Provide the [x, y] coordinate of the cell's center where the given text is located.  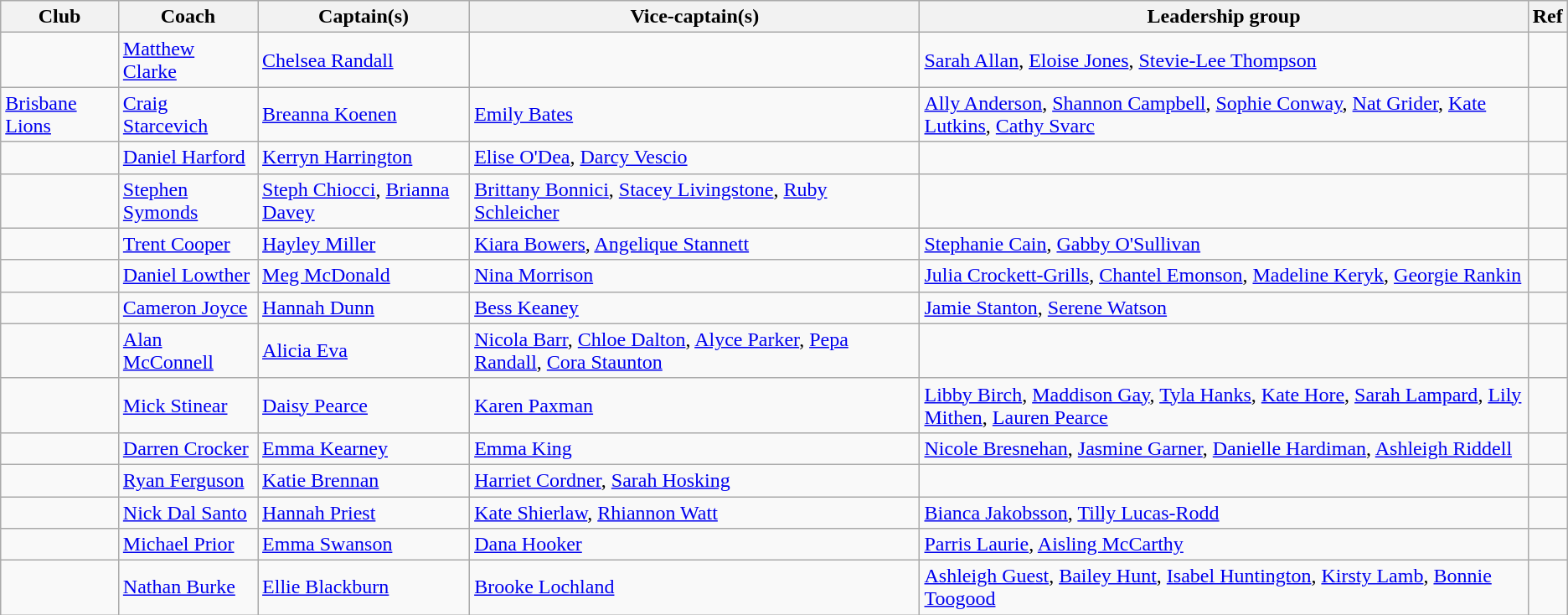
Breanna Koenen [364, 114]
Daniel Lowther [188, 276]
Brittany Bonnici, Stacey Livingstone, Ruby Schleicher [695, 201]
Stephanie Cain, Gabby O'Sullivan [1224, 244]
Hannah Priest [364, 512]
Trent Cooper [188, 244]
Karen Paxman [695, 406]
Ref [1548, 17]
Nicole Bresnehan, Jasmine Garner, Danielle Hardiman, Ashleigh Riddell [1224, 448]
Michael Prior [188, 545]
Ally Anderson, Shannon Campbell, Sophie Conway, Nat Grider, Kate Lutkins, Cathy Svarc [1224, 114]
Daniel Harford [188, 158]
Ellie Blackburn [364, 588]
Hannah Dunn [364, 307]
Steph Chiocci, Brianna Davey [364, 201]
Katie Brennan [364, 480]
Nathan Burke [188, 588]
Nicola Barr, Chloe Dalton, Alyce Parker, Pepa Randall, Cora Staunton [695, 350]
Mick Stinear [188, 406]
Nina Morrison [695, 276]
Ashleigh Guest, Bailey Hunt, Isabel Huntington, Kirsty Lamb, Bonnie Toogood [1224, 588]
Harriet Cordner, Sarah Hosking [695, 480]
Sarah Allan, Eloise Jones, Stevie-Lee Thompson [1224, 60]
Captain(s) [364, 17]
Emma King [695, 448]
Coach [188, 17]
Elise O'Dea, Darcy Vescio [695, 158]
Chelsea Randall [364, 60]
Dana Hooker [695, 545]
Brooke Lochland [695, 588]
Emma Swanson [364, 545]
Kate Shierlaw, Rhiannon Watt [695, 512]
Leadership group [1224, 17]
Bess Keaney [695, 307]
Brisbane Lions [60, 114]
Club [60, 17]
Julia Crockett-Grills, Chantel Emonson, Madeline Keryk, Georgie Rankin [1224, 276]
Kiara Bowers, Angelique Stannett [695, 244]
Libby Birch, Maddison Gay, Tyla Hanks, Kate Hore, Sarah Lampard, Lily Mithen, Lauren Pearce [1224, 406]
Parris Laurie, Aisling McCarthy [1224, 545]
Jamie Stanton, Serene Watson [1224, 307]
Alicia Eva [364, 350]
Meg McDonald [364, 276]
Cameron Joyce [188, 307]
Hayley Miller [364, 244]
Emma Kearney [364, 448]
Bianca Jakobsson, Tilly Lucas-Rodd [1224, 512]
Nick Dal Santo [188, 512]
Vice-captain(s) [695, 17]
Darren Crocker [188, 448]
Ryan Ferguson [188, 480]
Alan McConnell [188, 350]
Matthew Clarke [188, 60]
Emily Bates [695, 114]
Daisy Pearce [364, 406]
Craig Starcevich [188, 114]
Kerryn Harrington [364, 158]
Stephen Symonds [188, 201]
